Return (X, Y) of the center of cell containing provided text 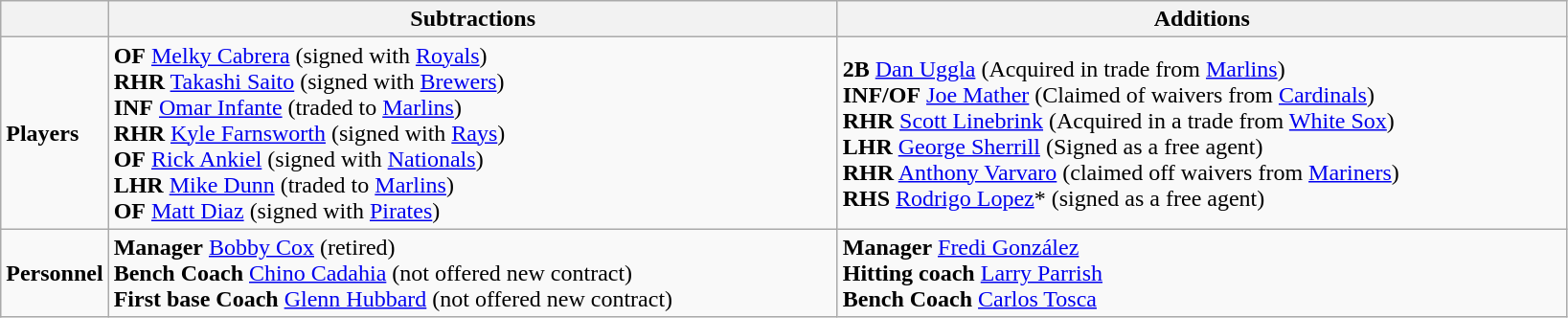
Subtractions (473, 19)
Personnel (55, 273)
Manager Bobby Cox (retired) Bench Coach Chino Cadahia (not offered new contract) First base Coach Glenn Hubbard (not offered new contract) (473, 273)
Additions (1201, 19)
Players (55, 133)
Manager Fredi González Hitting coach Larry Parrish Bench Coach Carlos Tosca (1201, 273)
